For the text-containing cell, return its midpoint in (X, Y) coordinate format. 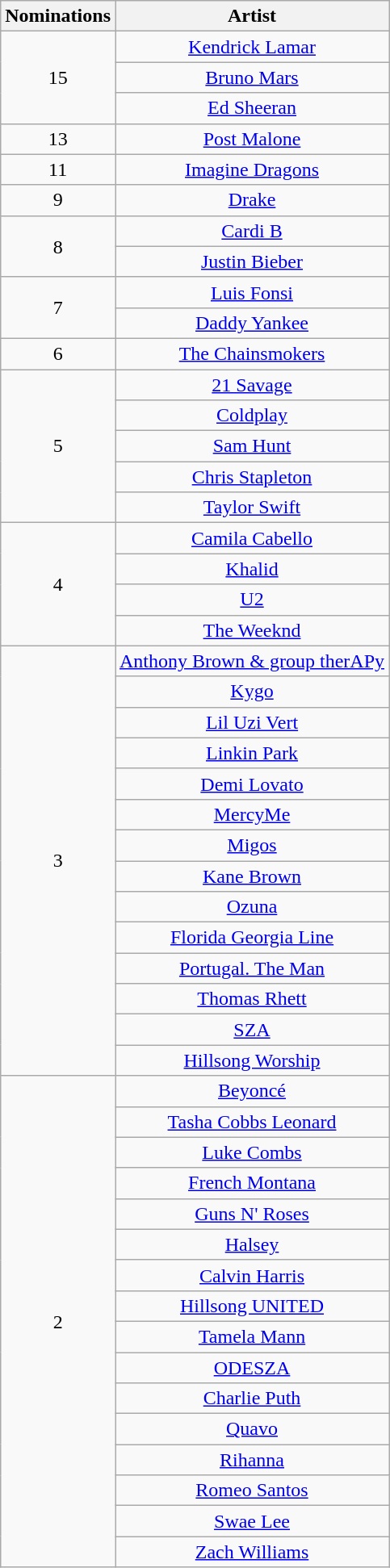
Linkin Park (252, 753)
Zach Williams (252, 1552)
Ed Sheeran (252, 108)
4 (58, 584)
Halsey (252, 1244)
Tasha Cobbs Leonard (252, 1122)
11 (58, 169)
15 (58, 77)
Kane Brown (252, 876)
Hillsong Worship (252, 1060)
8 (58, 246)
Lil Uzi Vert (252, 722)
Luke Combs (252, 1152)
French Montana (252, 1183)
Ozuna (252, 907)
Anthony Brown & group therAPy (252, 661)
Kygo (252, 692)
Artist (252, 16)
Romeo Santos (252, 1491)
5 (58, 446)
The Chainsmokers (252, 353)
6 (58, 353)
Taylor Swift (252, 508)
SZA (252, 1030)
Bruno Mars (252, 77)
Post Malone (252, 139)
Portugal. The Man (252, 968)
Guns N' Roses (252, 1214)
Kendrick Lamar (252, 47)
Cardi B (252, 231)
Florida Georgia Line (252, 938)
Thomas Rhett (252, 999)
U2 (252, 600)
Hillsong UNITED (252, 1306)
2 (58, 1322)
Beyoncé (252, 1091)
3 (58, 860)
Nominations (58, 16)
The Weeknd (252, 630)
9 (58, 200)
21 Savage (252, 385)
Quavo (252, 1429)
Khalid (252, 569)
Rihanna (252, 1460)
Daddy Yankee (252, 323)
Justin Bieber (252, 261)
ODESZA (252, 1368)
Luis Fonsi (252, 292)
7 (58, 307)
13 (58, 139)
Migos (252, 845)
Tamela Mann (252, 1336)
Sam Hunt (252, 446)
Calvin Harris (252, 1275)
Coldplay (252, 416)
Swae Lee (252, 1521)
Chris Stapleton (252, 477)
Camila Cabello (252, 538)
Charlie Puth (252, 1399)
MercyMe (252, 814)
Imagine Dragons (252, 169)
Demi Lovato (252, 784)
Drake (252, 200)
